Identify which cell holds the provided text, then report its [x, y] central coordinate. 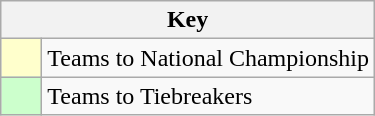
Teams to Tiebreakers [208, 96]
Teams to National Championship [208, 58]
Key [188, 20]
